Provide the [x, y] coordinate of the cell's center where the given text is located.  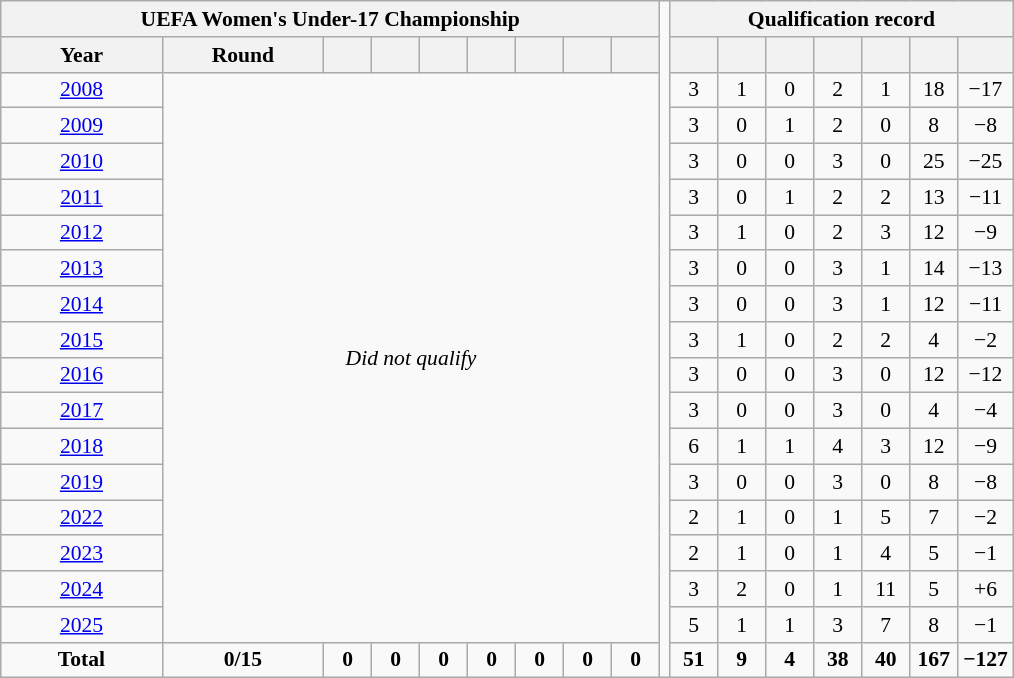
2024 [82, 589]
−4 [986, 411]
2013 [82, 269]
−17 [986, 90]
2016 [82, 375]
6 [694, 447]
2025 [82, 625]
2012 [82, 233]
2008 [82, 90]
Did not qualify [410, 357]
167 [934, 660]
2009 [82, 126]
Round [242, 55]
−25 [986, 162]
UEFA Women's Under-17 Championship [330, 19]
0/15 [242, 660]
51 [694, 660]
2011 [82, 197]
−12 [986, 375]
Qualification record [842, 19]
25 [934, 162]
11 [886, 589]
13 [934, 197]
2017 [82, 411]
2018 [82, 447]
−13 [986, 269]
+6 [986, 589]
−127 [986, 660]
18 [934, 90]
2014 [82, 304]
2010 [82, 162]
2023 [82, 554]
Total [82, 660]
38 [838, 660]
2019 [82, 482]
9 [742, 660]
14 [934, 269]
2022 [82, 518]
2015 [82, 340]
40 [886, 660]
Year [82, 55]
